Determine the [X, Y] coordinate at the center of the cell enclosing the given text.  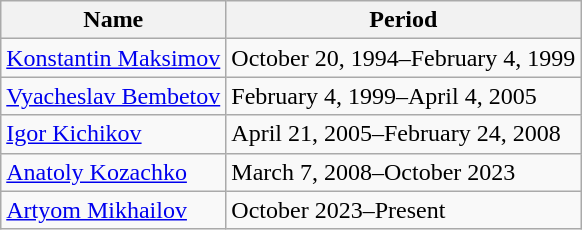
February 4, 1999–April 4, 2005 [404, 96]
Igor Kichikov [114, 134]
Anatoly Kozachko [114, 172]
Period [404, 20]
April 21, 2005–February 24, 2008 [404, 134]
October 20, 1994–February 4, 1999 [404, 58]
Name [114, 20]
Vyacheslav Bembetov [114, 96]
October 2023–Present [404, 210]
Artyom Mikhailov [114, 210]
Konstantin Maksimov [114, 58]
March 7, 2008–October 2023 [404, 172]
